Detect which cell encompasses the target text, then output its [x, y] center coordinate. 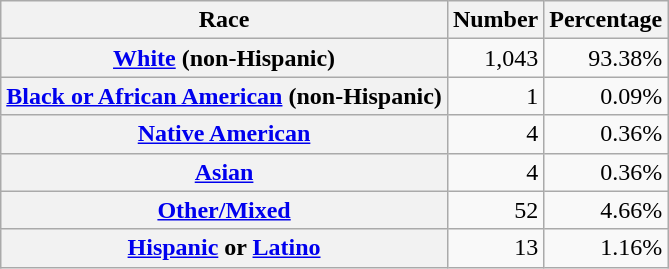
Percentage [606, 20]
Black or African American (non-Hispanic) [224, 96]
Native American [224, 134]
52 [495, 210]
93.38% [606, 58]
Number [495, 20]
4.66% [606, 210]
Race [224, 20]
Other/Mixed [224, 210]
1.16% [606, 248]
0.09% [606, 96]
13 [495, 248]
Hispanic or Latino [224, 248]
White (non-Hispanic) [224, 58]
Asian [224, 172]
1 [495, 96]
1,043 [495, 58]
